Capture the cell that displays the provided text and extract its [X, Y] central coordinate. 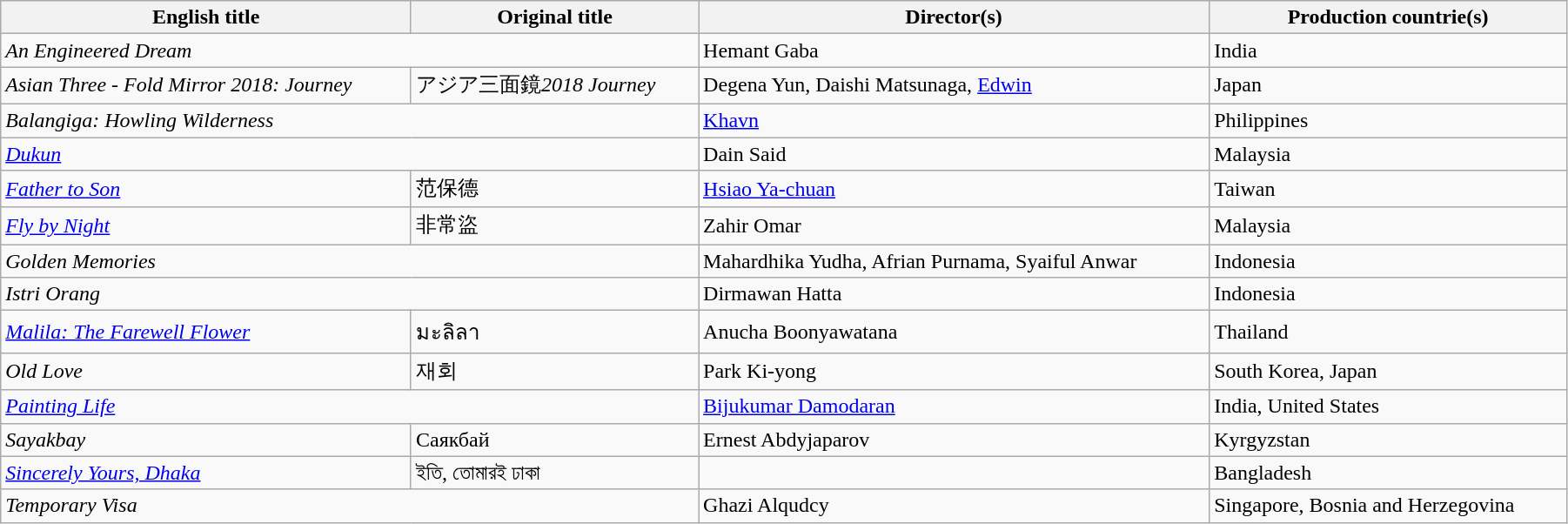
Philippines [1389, 120]
India [1389, 50]
Anucha Boonyawatana [954, 333]
Dain Said [954, 154]
Bangladesh [1389, 473]
An Engineered Dream [350, 50]
Golden Memories [350, 261]
Degena Yun, Daishi Matsunaga, Edwin [954, 85]
Mahardhika Yudha, Afrian Purnama, Syaiful Anwar [954, 261]
มะลิลา [554, 333]
Саякбай [554, 440]
ইতি, তোমারই ঢাকা [554, 473]
Taiwan [1389, 190]
Istri Orang [350, 294]
South Korea, Japan [1389, 371]
Fly by Night [206, 226]
Kyrgyzstan [1389, 440]
Director(s) [954, 17]
范保德 [554, 190]
Hsiao Ya-chuan [954, 190]
Dirmawan Hatta [954, 294]
English title [206, 17]
Sayakbay [206, 440]
Father to Son [206, 190]
アジア三面鏡2018 Journey [554, 85]
Dukun [350, 154]
Original title [554, 17]
Asian Three - Fold Mirror 2018: Journey [206, 85]
Hemant Gaba [954, 50]
Ghazi Alqudcy [954, 506]
Sincerely Yours, Dhaka [206, 473]
Malila: The Farewell Flower [206, 333]
Old Love [206, 371]
India, United States [1389, 406]
Ernest Abdyjaparov [954, 440]
Thailand [1389, 333]
Park Ki-yong [954, 371]
Khavn [954, 120]
非常盜 [554, 226]
Bijukumar Damodaran [954, 406]
Japan [1389, 85]
Zahir Omar [954, 226]
Singapore, Bosnia and Herzegovina [1389, 506]
Temporary Visa [350, 506]
Painting Life [350, 406]
Production countrie(s) [1389, 17]
재회 [554, 371]
Balangiga: Howling Wilderness [350, 120]
